Return [X, Y] of the center of cell containing provided text 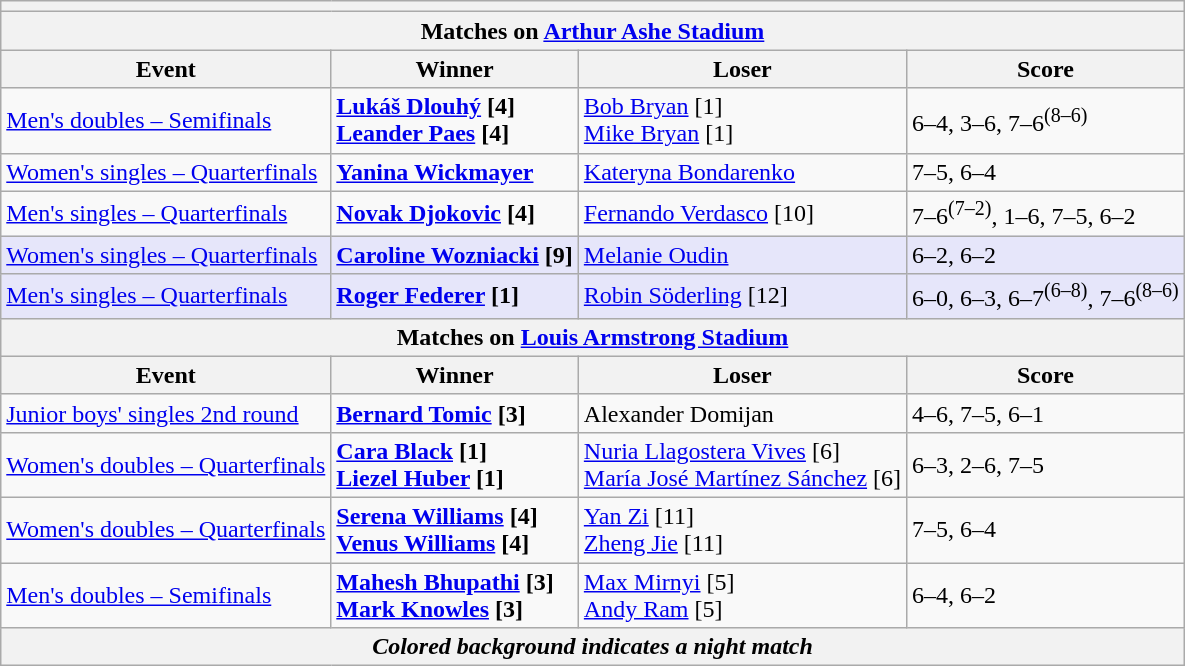
Novak Djokovic [4] [455, 214]
Robin Söderling [12] [742, 296]
Junior boys' singles 2nd round [166, 413]
Kateryna Bondarenko [742, 172]
6–4, 6–2 [1046, 596]
Serena Williams [4] Venus Williams [4] [455, 530]
Lukáš Dlouhý [4] Leander Paes [4] [455, 120]
Melanie Oudin [742, 255]
6–3, 2–6, 7–5 [1046, 464]
Fernando Verdasco [10] [742, 214]
6–2, 6–2 [1046, 255]
Max Mirnyi [5] Andy Ram [5] [742, 596]
Bob Bryan [1] Mike Bryan [1] [742, 120]
Colored background indicates a night match [593, 647]
Cara Black [1] Liezel Huber [1] [455, 464]
Mahesh Bhupathi [3] Mark Knowles [3] [455, 596]
4–6, 7–5, 6–1 [1046, 413]
Matches on Arthur Ashe Stadium [593, 31]
Matches on Louis Armstrong Stadium [593, 337]
Yanina Wickmayer [455, 172]
Roger Federer [1] [455, 296]
Bernard Tomic [3] [455, 413]
Caroline Wozniacki [9] [455, 255]
7–6(7–2), 1–6, 7–5, 6–2 [1046, 214]
6–4, 3–6, 7–6(8–6) [1046, 120]
Alexander Domijan [742, 413]
Yan Zi [11] Zheng Jie [11] [742, 530]
Nuria Llagostera Vives [6] María José Martínez Sánchez [6] [742, 464]
6–0, 6–3, 6–7(6–8), 7–6(8–6) [1046, 296]
